For the text-containing cell, return its midpoint in [x, y] coordinate format. 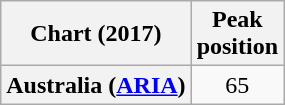
Chart (2017) [96, 34]
65 [237, 85]
Peakposition [237, 34]
Australia (ARIA) [96, 85]
